Locate the cell with the specified text and output its [x, y] center coordinate. 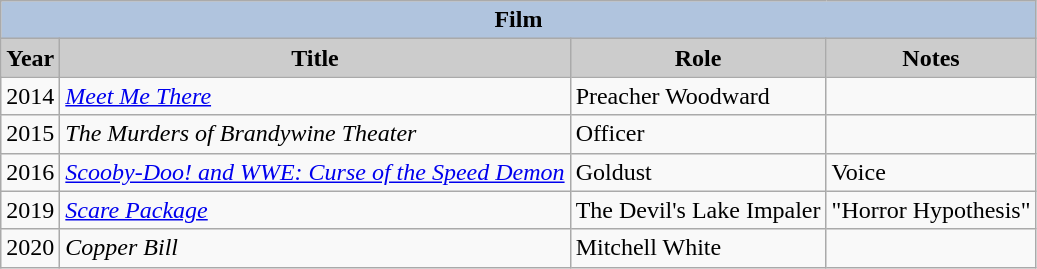
Goldust [698, 172]
Role [698, 58]
Year [30, 58]
Title [315, 58]
Copper Bill [315, 248]
Officer [698, 134]
Preacher Woodward [698, 96]
The Murders of Brandywine Theater [315, 134]
Voice [931, 172]
2014 [30, 96]
2019 [30, 210]
Scooby-Doo! and WWE: Curse of the Speed Demon [315, 172]
2020 [30, 248]
Film [518, 20]
Notes [931, 58]
Scare Package [315, 210]
Mitchell White [698, 248]
"Horror Hypothesis" [931, 210]
Meet Me There [315, 96]
2016 [30, 172]
The Devil's Lake Impaler [698, 210]
2015 [30, 134]
